Determine the [x, y] coordinate at the center of the cell enclosing the given text.  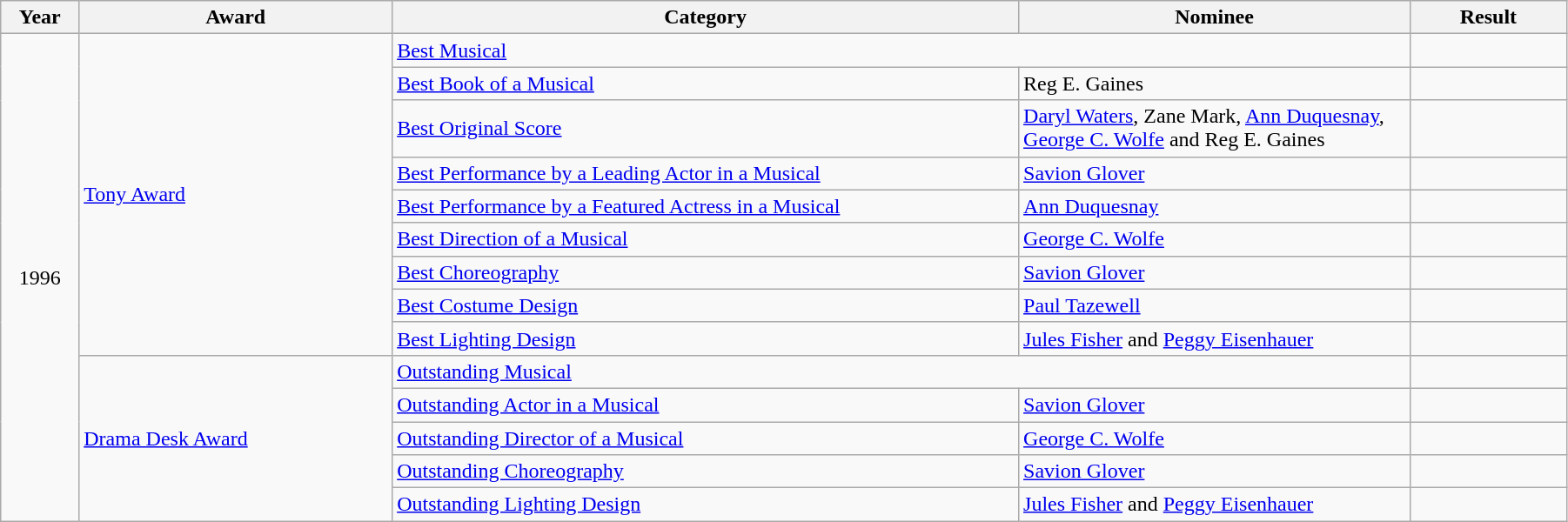
1996 [40, 278]
Award [236, 17]
Outstanding Actor in a Musical [706, 405]
Best Lighting Design [706, 338]
Outstanding Musical [901, 371]
Drama Desk Award [236, 438]
Best Musical [901, 50]
Best Costume Design [706, 305]
Best Performance by a Featured Actress in a Musical [706, 206]
Outstanding Lighting Design [706, 505]
Best Direction of a Musical [706, 239]
Best Performance by a Leading Actor in a Musical [706, 173]
Best Choreography [706, 272]
Category [706, 17]
Year [40, 17]
Best Book of a Musical [706, 84]
Nominee [1215, 17]
Daryl Waters, Zane Mark, Ann Duquesnay, George C. Wolfe and Reg E. Gaines [1215, 129]
Ann Duquesnay [1215, 206]
Tony Award [236, 195]
Outstanding Choreography [706, 472]
Paul Tazewell [1215, 305]
Outstanding Director of a Musical [706, 438]
Reg E. Gaines [1215, 84]
Result [1488, 17]
Best Original Score [706, 129]
